Find where the given text appears and provide that cell's center as [X, Y] coordinate. 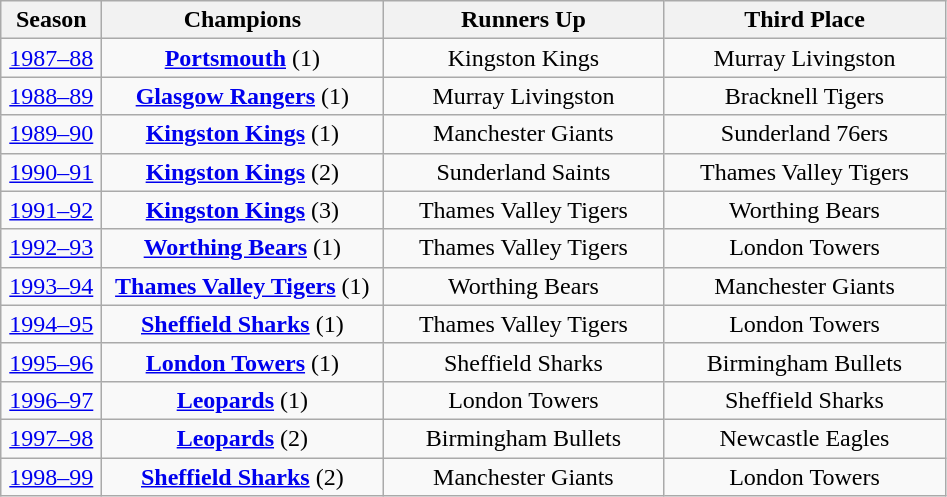
Bracknell Tigers [804, 96]
Kingston Kings (2) [242, 172]
1993–94 [52, 286]
Sunderland Saints [524, 172]
1992–93 [52, 248]
1998–99 [52, 477]
Runners Up [524, 20]
1994–95 [52, 324]
Champions [242, 20]
Sheffield Sharks (2) [242, 477]
Portsmouth (1) [242, 58]
Newcastle Eagles [804, 438]
Leopards (1) [242, 400]
1987–88 [52, 58]
1995–96 [52, 362]
London Towers (1) [242, 362]
Kingston Kings [524, 58]
Sheffield Sharks (1) [242, 324]
Thames Valley Tigers (1) [242, 286]
1989–90 [52, 134]
Kingston Kings (3) [242, 210]
1988–89 [52, 96]
1990–91 [52, 172]
Third Place [804, 20]
1991–92 [52, 210]
Season [52, 20]
Kingston Kings (1) [242, 134]
Sunderland 76ers [804, 134]
Glasgow Rangers (1) [242, 96]
Leopards (2) [242, 438]
Worthing Bears (1) [242, 248]
1996–97 [52, 400]
1997–98 [52, 438]
